Output the [x, y] coordinate of the center of the cell containing the given text.  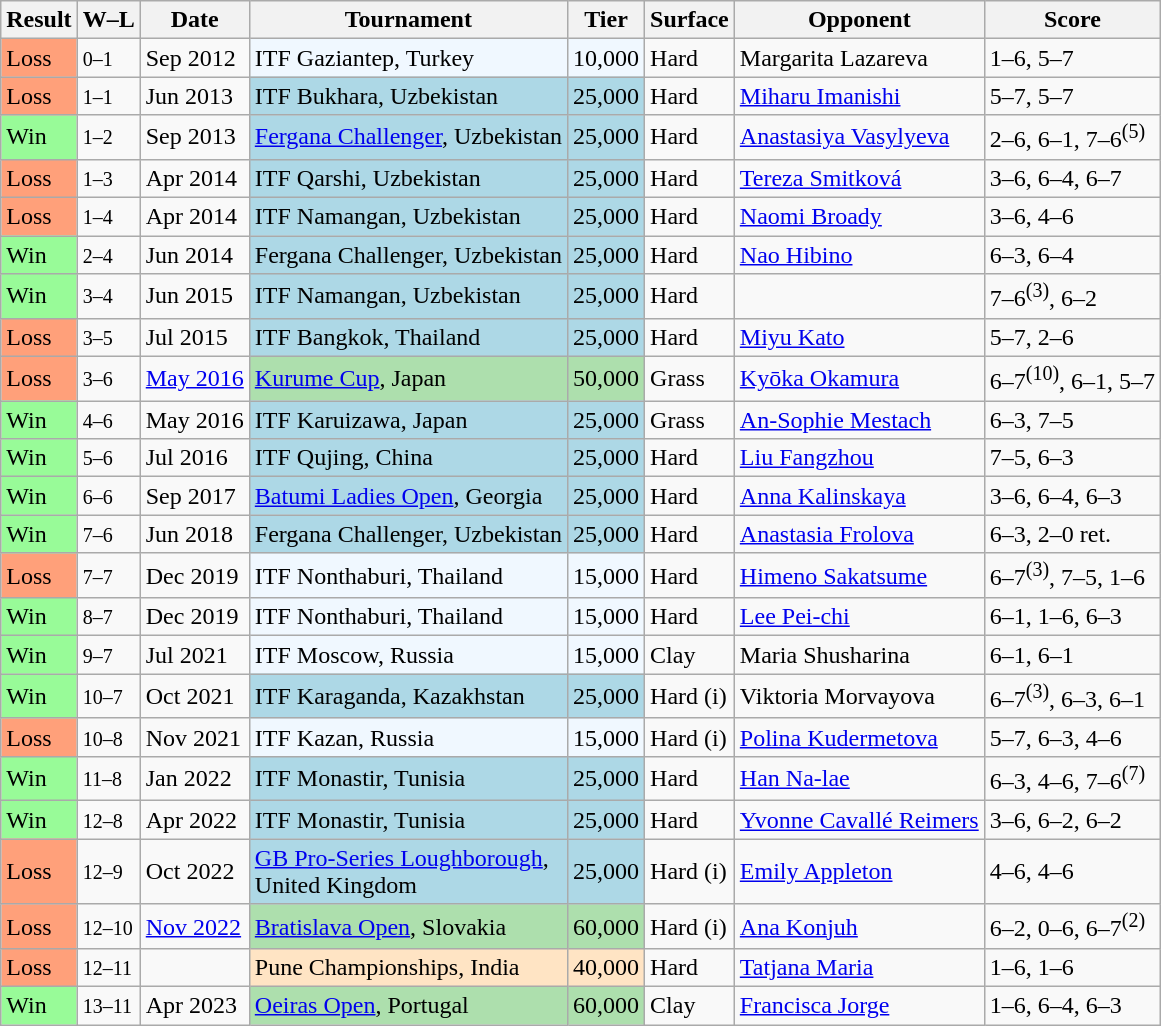
Anastasiya Vasylyeva [859, 138]
6–6 [108, 496]
11–8 [108, 778]
5–6 [108, 458]
Pune Championships, India [408, 968]
Miharu Imanishi [859, 96]
5–7, 5–7 [1072, 96]
Opponent [859, 20]
W–L [108, 20]
Anna Kalinskaya [859, 496]
Miyu Kato [859, 337]
Lee Pei-chi [859, 617]
ITF Bangkok, Thailand [408, 337]
Han Na-lae [859, 778]
3–6 [108, 378]
6–3, 2–0 ret. [1072, 534]
ITF Qarshi, Uzbekistan [408, 178]
ITF Karaganda, Kazakhstan [408, 696]
12–10 [108, 926]
6–3, 6–4 [1072, 255]
3–5 [108, 337]
4–6, 4–6 [1072, 872]
Jul 2016 [194, 458]
Sep 2013 [194, 138]
Oct 2022 [194, 872]
2–6, 6–1, 7–6(5) [1072, 138]
3–6, 4–6 [1072, 217]
13–11 [108, 1006]
Naomi Broady [859, 217]
Batumi Ladies Open, Georgia [408, 496]
Polina Kudermetova [859, 737]
Kurume Cup, Japan [408, 378]
7–6(3), 6–2 [1072, 296]
3–4 [108, 296]
Jan 2022 [194, 778]
Sep 2017 [194, 496]
8–7 [108, 617]
6–7(10), 6–1, 5–7 [1072, 378]
Himeno Sakatsume [859, 576]
1–3 [108, 178]
Ana Konjuh [859, 926]
Tournament [408, 20]
6–7(3), 7–5, 1–6 [1072, 576]
6–1, 1–6, 6–3 [1072, 617]
ITF Karuizawa, Japan [408, 420]
Emily Appleton [859, 872]
Jun 2014 [194, 255]
Date [194, 20]
12–8 [108, 820]
Francisca Jorge [859, 1006]
Tatjana Maria [859, 968]
Nov 2022 [194, 926]
Tier [606, 20]
12–11 [108, 968]
Jul 2021 [194, 655]
Apr 2023 [194, 1006]
3–6, 6–2, 6–2 [1072, 820]
12–9 [108, 872]
1–4 [108, 217]
ITF Kazan, Russia [408, 737]
Oct 2021 [194, 696]
Liu Fangzhou [859, 458]
1–2 [108, 138]
50,000 [606, 378]
7–6 [108, 534]
0–1 [108, 58]
ITF Gaziantep, Turkey [408, 58]
Nov 2021 [194, 737]
Anastasia Frolova [859, 534]
ITF Bukhara, Uzbekistan [408, 96]
5–7, 2–6 [1072, 337]
Result [39, 20]
Tereza Smitková [859, 178]
10–8 [108, 737]
Kyōka Okamura [859, 378]
1–1 [108, 96]
Jul 2015 [194, 337]
Maria Shusharina [859, 655]
Yvonne Cavallé Reimers [859, 820]
7–5, 6–3 [1072, 458]
GB Pro-Series Loughborough, United Kingdom [408, 872]
Nao Hibino [859, 255]
Jun 2015 [194, 296]
10–7 [108, 696]
6–1, 6–1 [1072, 655]
4–6 [108, 420]
ITF Moscow, Russia [408, 655]
1–6, 1–6 [1072, 968]
3–6, 6–4, 6–3 [1072, 496]
5–7, 6–3, 4–6 [1072, 737]
9–7 [108, 655]
6–3, 7–5 [1072, 420]
Oeiras Open, Portugal [408, 1006]
40,000 [606, 968]
6–3, 4–6, 7–6(7) [1072, 778]
1–6, 6–4, 6–3 [1072, 1006]
ITF Qujing, China [408, 458]
7–7 [108, 576]
6–2, 0–6, 6–7(2) [1072, 926]
3–6, 6–4, 6–7 [1072, 178]
6–7(3), 6–3, 6–1 [1072, 696]
Margarita Lazareva [859, 58]
Apr 2022 [194, 820]
10,000 [606, 58]
Score [1072, 20]
Surface [690, 20]
Sep 2012 [194, 58]
Viktoria Morvayova [859, 696]
Jun 2013 [194, 96]
2–4 [108, 255]
Bratislava Open, Slovakia [408, 926]
Jun 2018 [194, 534]
1–6, 5–7 [1072, 58]
An-Sophie Mestach [859, 420]
